From the cell containing the given text, extract its center point as (x, y) coordinate. 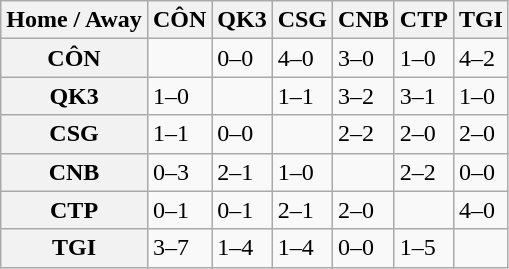
3–2 (364, 96)
4–2 (480, 58)
3–1 (424, 96)
3–0 (364, 58)
3–7 (179, 248)
0–3 (179, 172)
Home / Away (74, 20)
1–5 (424, 248)
